Scan for the cell matching the given text and deliver its [x, y] coordinate at center. 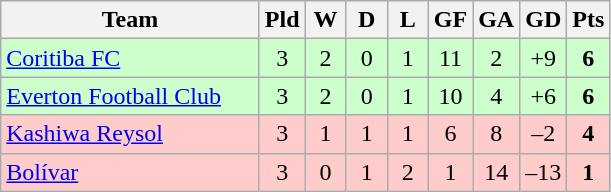
8 [496, 134]
Coritiba FC [130, 58]
+6 [544, 96]
Pts [588, 20]
GA [496, 20]
Everton Football Club [130, 96]
–2 [544, 134]
Pld [282, 20]
+9 [544, 58]
14 [496, 172]
Kashiwa Reysol [130, 134]
GD [544, 20]
–13 [544, 172]
Bolívar [130, 172]
W [326, 20]
11 [450, 58]
D [366, 20]
10 [450, 96]
GF [450, 20]
L [408, 20]
Team [130, 20]
